Extract the (X, Y) coordinate from the center of the cell holding the provided text.  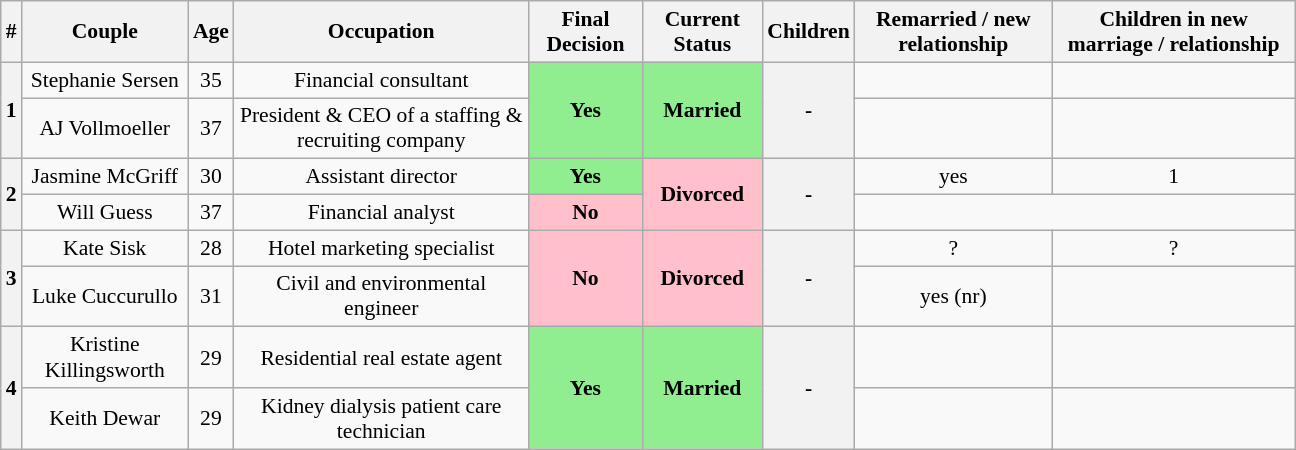
Hotel marketing specialist (382, 248)
Financial consultant (382, 80)
yes (nr) (954, 296)
Age (211, 32)
Final Decision (586, 32)
4 (12, 388)
Children in new marriage / relationship (1174, 32)
31 (211, 296)
# (12, 32)
President & CEO of a staffing & recruiting company (382, 128)
Jasmine McGriff (105, 177)
35 (211, 80)
Keith Dewar (105, 418)
2 (12, 194)
3 (12, 278)
Residential real estate agent (382, 358)
Stephanie Sersen (105, 80)
Remarried / new relationship (954, 32)
Occupation (382, 32)
Current Status (702, 32)
AJ Vollmoeller (105, 128)
Luke Cuccurullo (105, 296)
Children (808, 32)
Financial analyst (382, 213)
Kristine Killingsworth (105, 358)
Will Guess (105, 213)
Kate Sisk (105, 248)
30 (211, 177)
Kidney dialysis patient care technician (382, 418)
yes (954, 177)
Couple (105, 32)
28 (211, 248)
Assistant director (382, 177)
Civil and environmental engineer (382, 296)
